Extract the (X, Y) coordinate from the center of the cell holding the provided text.  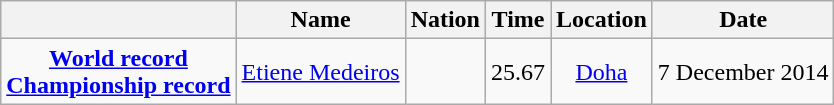
25.67 (518, 72)
Date (743, 20)
Etiene Medeiros (320, 72)
Time (518, 20)
Location (602, 20)
Doha (602, 72)
7 December 2014 (743, 72)
World recordChampionship record (118, 72)
Name (320, 20)
Nation (445, 20)
